Extract the (x, y) coordinate from the center of the cell holding the provided text.  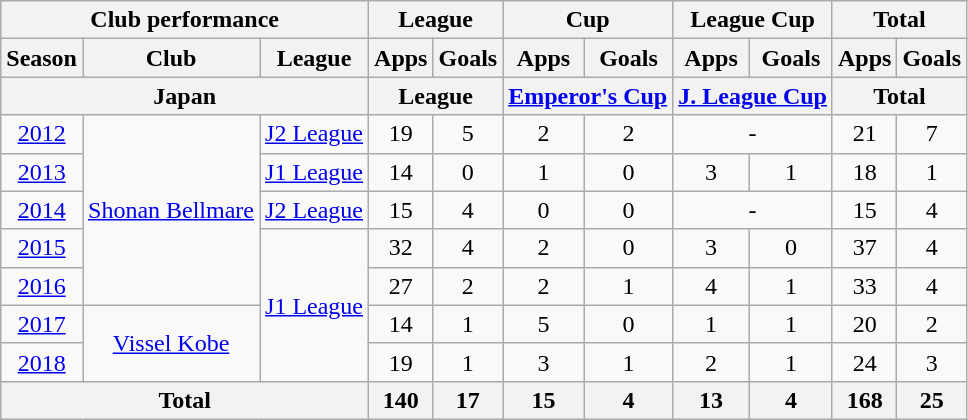
17 (468, 400)
Club (170, 58)
21 (864, 134)
20 (864, 324)
25 (932, 400)
Japan (185, 96)
Shonan Bellmare (170, 210)
18 (864, 172)
2015 (42, 248)
24 (864, 362)
13 (712, 400)
J. League Cup (753, 96)
168 (864, 400)
33 (864, 286)
Season (42, 58)
2018 (42, 362)
7 (932, 134)
2014 (42, 210)
Cup (588, 20)
Emperor's Cup (588, 96)
2013 (42, 172)
2012 (42, 134)
27 (401, 286)
37 (864, 248)
2016 (42, 286)
32 (401, 248)
League Cup (753, 20)
140 (401, 400)
Club performance (185, 20)
Vissel Kobe (170, 343)
2017 (42, 324)
